Return the (X, Y) coordinate for the center point of the cell that contains the specified text.  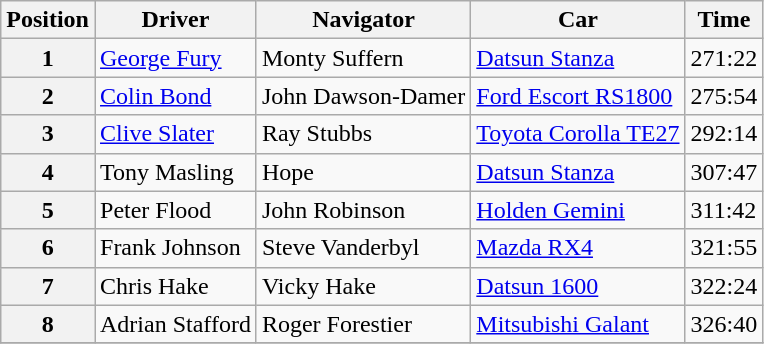
322:24 (724, 286)
Time (724, 20)
275:54 (724, 96)
Frank Johnson (175, 248)
1 (48, 58)
Driver (175, 20)
Adrian Stafford (175, 324)
George Fury (175, 58)
Toyota Corolla TE27 (578, 134)
Navigator (363, 20)
John Dawson-Damer (363, 96)
Roger Forestier (363, 324)
Tony Masling (175, 172)
321:55 (724, 248)
4 (48, 172)
307:47 (724, 172)
Position (48, 20)
311:42 (724, 210)
Monty Suffern (363, 58)
Ford Escort RS1800 (578, 96)
326:40 (724, 324)
292:14 (724, 134)
Car (578, 20)
Mazda RX4 (578, 248)
2 (48, 96)
Colin Bond (175, 96)
Ray Stubbs (363, 134)
Mitsubishi Galant (578, 324)
7 (48, 286)
Clive Slater (175, 134)
Holden Gemini (578, 210)
6 (48, 248)
Peter Flood (175, 210)
Vicky Hake (363, 286)
Chris Hake (175, 286)
Datsun 1600 (578, 286)
5 (48, 210)
271:22 (724, 58)
John Robinson (363, 210)
8 (48, 324)
Steve Vanderbyl (363, 248)
3 (48, 134)
Hope (363, 172)
